Extract the (X, Y) coordinate from the center of the cell holding the provided text.  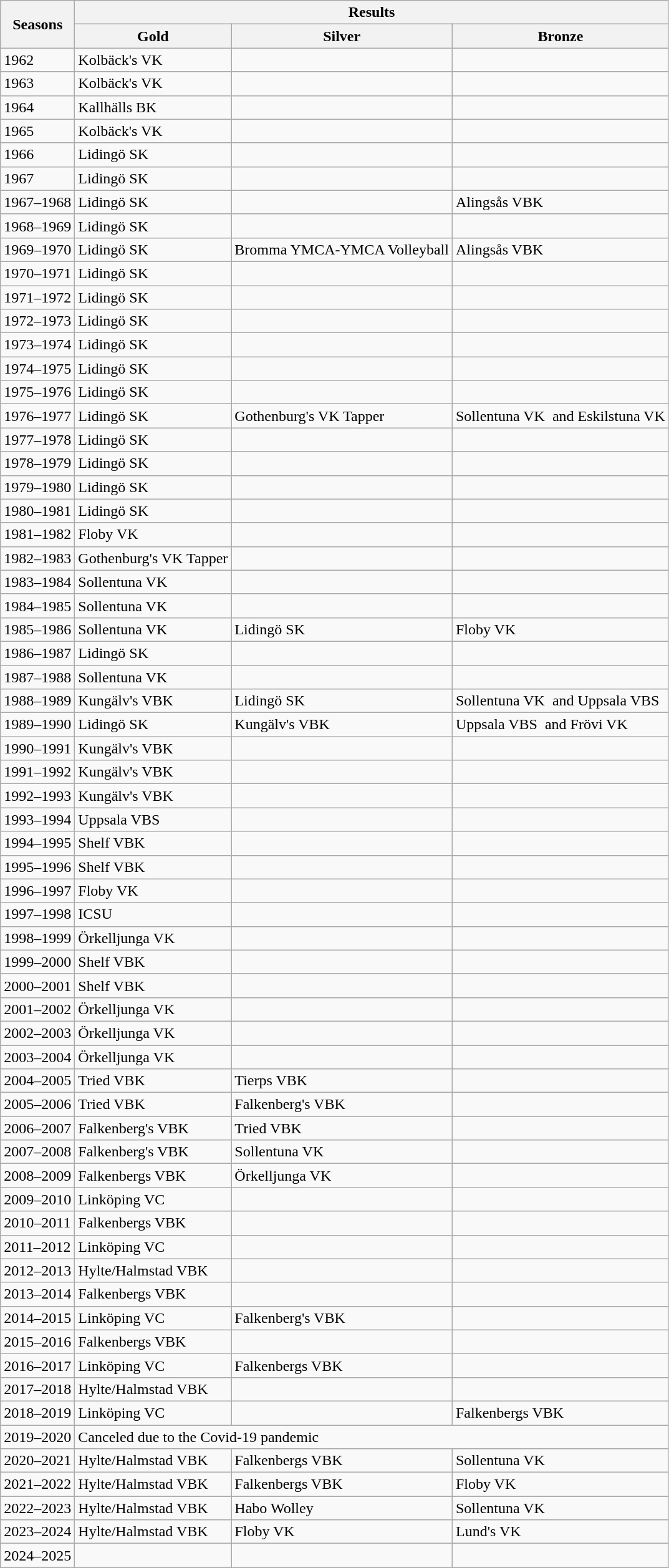
Bromma YMCA-YMCA Volleyball (342, 249)
Kallhälls BK (153, 107)
2016–2017 (37, 1365)
1977–1978 (37, 440)
1995–1996 (37, 867)
Gold (153, 36)
2008–2009 (37, 1176)
1966 (37, 155)
Sollentuna VK and Eskilstuna VK (560, 416)
1967 (37, 178)
1997–1998 (37, 914)
1980–1981 (37, 511)
1996–1997 (37, 891)
2002–2003 (37, 1033)
Canceled due to the Covid-19 pandemic (372, 1436)
2007–2008 (37, 1152)
1999–2000 (37, 962)
2005–2006 (37, 1105)
2022–2023 (37, 1508)
1988–1989 (37, 701)
1981–1982 (37, 535)
1965 (37, 131)
1968–1969 (37, 226)
2013–2014 (37, 1294)
2021–2022 (37, 1484)
1984–1985 (37, 606)
1975–1976 (37, 392)
1974–1975 (37, 369)
2001–2002 (37, 1009)
1990–1991 (37, 748)
Sollentuna VK and Uppsala VBS (560, 701)
1971–1972 (37, 298)
2024–2025 (37, 1556)
1982–1983 (37, 558)
2009–2010 (37, 1199)
1976–1977 (37, 416)
1983–1984 (37, 582)
1970–1971 (37, 273)
Silver (342, 36)
1998–1999 (37, 938)
2004–2005 (37, 1081)
1992–1993 (37, 796)
2006–2007 (37, 1128)
1986–1987 (37, 653)
2017–2018 (37, 1389)
ICSU (153, 914)
Bronze (560, 36)
Habo Wolley (342, 1508)
1962 (37, 60)
Seasons (37, 24)
2023–2024 (37, 1532)
2000–2001 (37, 985)
1987–1988 (37, 677)
1963 (37, 84)
Uppsala VBS and Frövi VK (560, 725)
1993–1994 (37, 820)
2003–2004 (37, 1057)
2012–2013 (37, 1270)
Tierps VBK (342, 1081)
Uppsala VBS (153, 820)
1978–1979 (37, 463)
1972–1973 (37, 321)
2020–2021 (37, 1461)
1991–1992 (37, 772)
2019–2020 (37, 1436)
2010–2011 (37, 1223)
2011–2012 (37, 1247)
1969–1970 (37, 249)
1973–1974 (37, 345)
1979–1980 (37, 487)
Results (372, 12)
2015–2016 (37, 1342)
1967–1968 (37, 202)
2014–2015 (37, 1318)
1985–1986 (37, 629)
Lund's VK (560, 1532)
1989–1990 (37, 725)
2018–2019 (37, 1413)
1964 (37, 107)
1994–1995 (37, 843)
